Determine the (X, Y) coordinate at the center of the cell enclosing the given text.  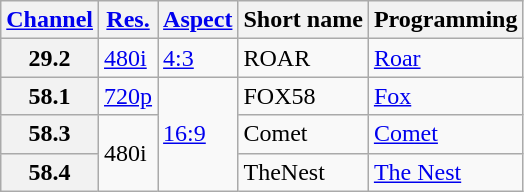
ROAR (303, 58)
58.4 (50, 172)
The Nest (446, 172)
Roar (446, 58)
TheNest (303, 172)
Aspect (198, 20)
Programming (446, 20)
29.2 (50, 58)
720p (128, 96)
Channel (50, 20)
58.1 (50, 96)
16:9 (198, 134)
4:3 (198, 58)
Res. (128, 20)
Short name (303, 20)
Fox (446, 96)
FOX58 (303, 96)
58.3 (50, 134)
